Search for the cell housing the specified text and yield its (X, Y) center coordinate. 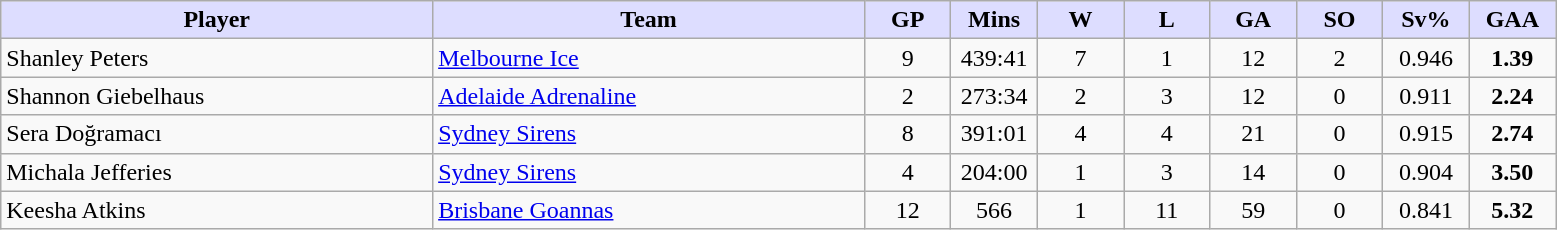
273:34 (994, 96)
2.24 (1512, 96)
Sera Doğramacı (217, 134)
Adelaide Adrenaline (649, 96)
391:01 (994, 134)
Brisbane Goannas (649, 210)
204:00 (994, 172)
Michala Jefferies (217, 172)
0.904 (1426, 172)
59 (1253, 210)
Sv% (1426, 20)
L (1167, 20)
8 (908, 134)
Keesha Atkins (217, 210)
GA (1253, 20)
2.74 (1512, 134)
11 (1167, 210)
Melbourne Ice (649, 58)
566 (994, 210)
SO (1339, 20)
0.915 (1426, 134)
0.841 (1426, 210)
W (1080, 20)
Player (217, 20)
0.946 (1426, 58)
21 (1253, 134)
GP (908, 20)
Shanley Peters (217, 58)
9 (908, 58)
Shannon Giebelhaus (217, 96)
7 (1080, 58)
GAA (1512, 20)
439:41 (994, 58)
0.911 (1426, 96)
Mins (994, 20)
3.50 (1512, 172)
1.39 (1512, 58)
5.32 (1512, 210)
Team (649, 20)
14 (1253, 172)
